Return (X, Y) of the center of cell containing provided text 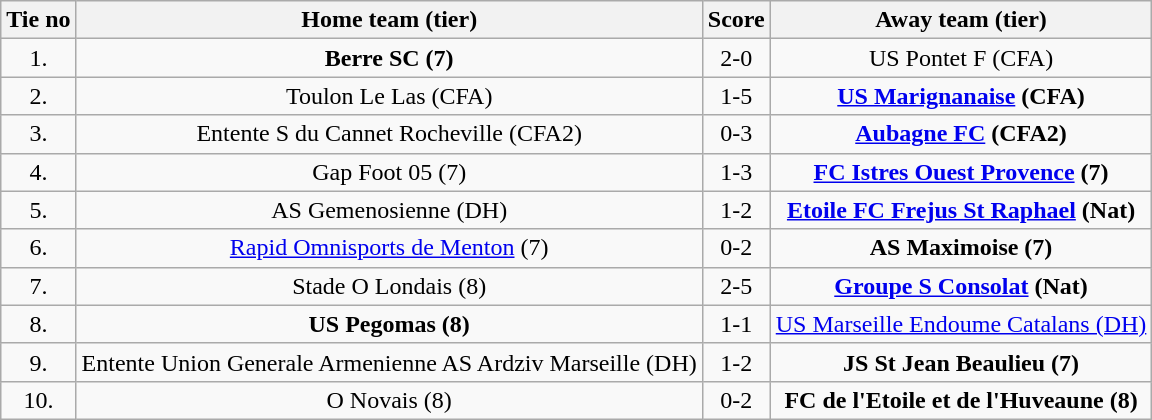
Groupe S Consolat (Nat) (961, 286)
2-5 (736, 286)
Gap Foot 05 (7) (389, 172)
0-3 (736, 134)
1-5 (736, 96)
8. (38, 324)
Berre SC (7) (389, 58)
5. (38, 210)
4. (38, 172)
Entente S du Cannet Rocheville (CFA2) (389, 134)
Away team (tier) (961, 20)
10. (38, 400)
US Pontet F (CFA) (961, 58)
1-1 (736, 324)
Etoile FC Frejus St Raphael (Nat) (961, 210)
Rapid Omnisports de Menton (7) (389, 248)
1-3 (736, 172)
1. (38, 58)
US Marignanaise (CFA) (961, 96)
6. (38, 248)
7. (38, 286)
FC Istres Ouest Provence (7) (961, 172)
Home team (tier) (389, 20)
US Marseille Endoume Catalans (DH) (961, 324)
3. (38, 134)
Tie no (38, 20)
Aubagne FC (CFA2) (961, 134)
Toulon Le Las (CFA) (389, 96)
9. (38, 362)
AS Gemenosienne (DH) (389, 210)
O Novais (8) (389, 400)
2-0 (736, 58)
Entente Union Generale Armenienne AS Ardziv Marseille (DH) (389, 362)
US Pegomas (8) (389, 324)
Score (736, 20)
FC de l'Etoile et de l'Huveaune (8) (961, 400)
2. (38, 96)
AS Maximoise (7) (961, 248)
Stade O Londais (8) (389, 286)
JS St Jean Beaulieu (7) (961, 362)
